Capture the cell that displays the provided text and extract its [x, y] central coordinate. 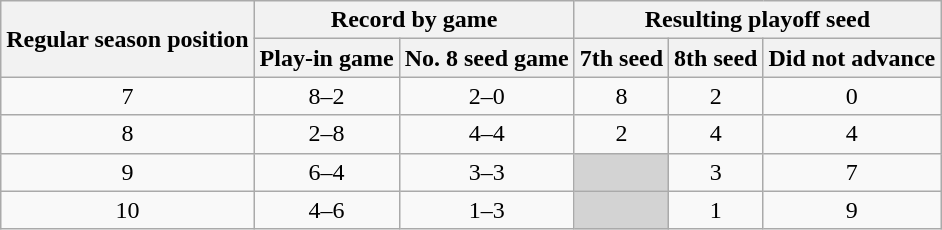
8–2 [326, 96]
2–8 [326, 134]
1 [716, 210]
2–0 [486, 96]
6–4 [326, 172]
7th seed [621, 58]
10 [128, 210]
Regular season position [128, 39]
4–4 [486, 134]
Resulting playoff seed [758, 20]
Record by game [414, 20]
3 [716, 172]
Did not advance [852, 58]
3–3 [486, 172]
Play-in game [326, 58]
4–6 [326, 210]
0 [852, 96]
8th seed [716, 58]
No. 8 seed game [486, 58]
1–3 [486, 210]
